For the text-containing cell, return its midpoint in [X, Y] coordinate format. 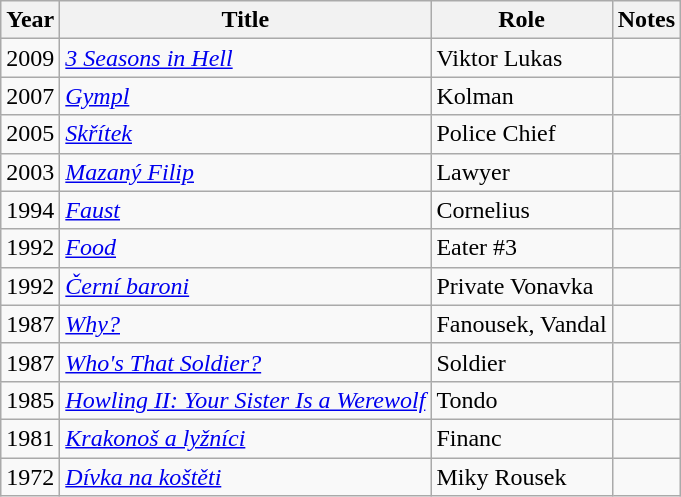
Year [30, 20]
2009 [30, 58]
Food [246, 248]
2007 [30, 96]
Viktor Lukas [522, 58]
Eater #3 [522, 248]
Title [246, 20]
Private Vonavka [522, 286]
1981 [30, 438]
Gympl [246, 96]
Kolman [522, 96]
Lawyer [522, 172]
Skřítek [246, 134]
Who's That Soldier? [246, 362]
Krakonoš a lyžníci [246, 438]
Miky Rousek [522, 477]
Why? [246, 324]
2003 [30, 172]
Tondo [522, 400]
2005 [30, 134]
1994 [30, 210]
Role [522, 20]
3 Seasons in Hell [246, 58]
Fanousek, Vandal [522, 324]
Police Chief [522, 134]
Mazaný Filip [246, 172]
Soldier [522, 362]
1985 [30, 400]
Financ [522, 438]
Cornelius [522, 210]
1972 [30, 477]
Dívka na koštěti [246, 477]
Černí baroni [246, 286]
Howling II: Your Sister Is a Werewolf [246, 400]
Faust [246, 210]
Notes [646, 20]
